Determine the (X, Y) coordinate at the center of the cell enclosing the given text.  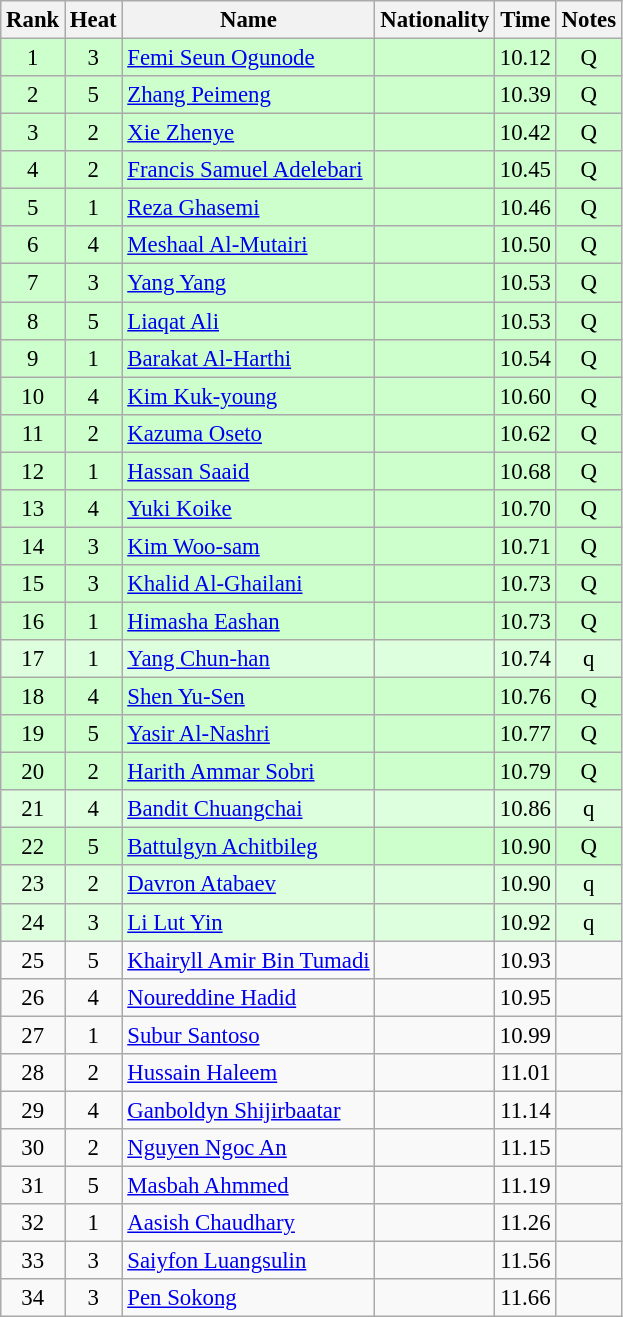
33 (33, 1261)
10.68 (525, 471)
13 (33, 509)
Kim Woo-sam (248, 546)
10.95 (525, 997)
11.01 (525, 1073)
Shen Yu-Sen (248, 697)
15 (33, 584)
Zhang Peimeng (248, 95)
Ganboldyn Shijirbaatar (248, 1110)
10.42 (525, 133)
18 (33, 697)
Davron Atabaev (248, 885)
16 (33, 621)
10.92 (525, 922)
19 (33, 734)
Kazuma Oseto (248, 433)
10.79 (525, 772)
9 (33, 358)
10.74 (525, 659)
12 (33, 471)
28 (33, 1073)
Yuki Koike (248, 509)
20 (33, 772)
17 (33, 659)
Khairyll Amir Bin Tumadi (248, 960)
10.60 (525, 396)
11.26 (525, 1223)
Name (248, 20)
22 (33, 847)
Heat (94, 20)
10.77 (525, 734)
Pen Sokong (248, 1298)
10.70 (525, 509)
Noureddine Hadid (248, 997)
Li Lut Yin (248, 922)
23 (33, 885)
30 (33, 1148)
Nguyen Ngoc An (248, 1148)
14 (33, 546)
Himasha Eashan (248, 621)
Francis Samuel Adelebari (248, 170)
Battulgyn Achitbileg (248, 847)
8 (33, 321)
27 (33, 1035)
Nationality (434, 20)
10.76 (525, 697)
Yang Chun-han (248, 659)
Yang Yang (248, 283)
25 (33, 960)
Time (525, 20)
31 (33, 1185)
Aasish Chaudhary (248, 1223)
10.62 (525, 433)
10.86 (525, 809)
Hussain Haleem (248, 1073)
Reza Ghasemi (248, 208)
29 (33, 1110)
26 (33, 997)
Masbah Ahmmed (248, 1185)
11.15 (525, 1148)
Liaqat Ali (248, 321)
Meshaal Al-Mutairi (248, 245)
Harith Ammar Sobri (248, 772)
Femi Seun Ogunode (248, 58)
10.45 (525, 170)
Xie Zhenye (248, 133)
Khalid Al-Ghailani (248, 584)
Saiyfon Luangsulin (248, 1261)
21 (33, 809)
10.93 (525, 960)
11.66 (525, 1298)
10.46 (525, 208)
Barakat Al-Harthi (248, 358)
10 (33, 396)
10.99 (525, 1035)
7 (33, 283)
32 (33, 1223)
34 (33, 1298)
24 (33, 922)
Rank (33, 20)
Subur Santoso (248, 1035)
Kim Kuk-young (248, 396)
10.71 (525, 546)
Hassan Saaid (248, 471)
Bandit Chuangchai (248, 809)
10.54 (525, 358)
11.19 (525, 1185)
10.12 (525, 58)
Notes (588, 20)
11.14 (525, 1110)
Yasir Al-Nashri (248, 734)
11.56 (525, 1261)
10.39 (525, 95)
11 (33, 433)
6 (33, 245)
10.50 (525, 245)
